Return the [x, y] coordinate for the center point of the cell that contains the specified text.  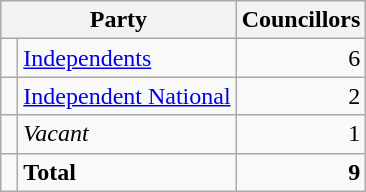
1 [301, 134]
2 [301, 96]
Total [127, 172]
Vacant [127, 134]
9 [301, 172]
Independent National [127, 96]
6 [301, 58]
Councillors [301, 20]
Independents [127, 58]
Party [118, 20]
